Output the (x, y) coordinate of the center of the cell containing the given text.  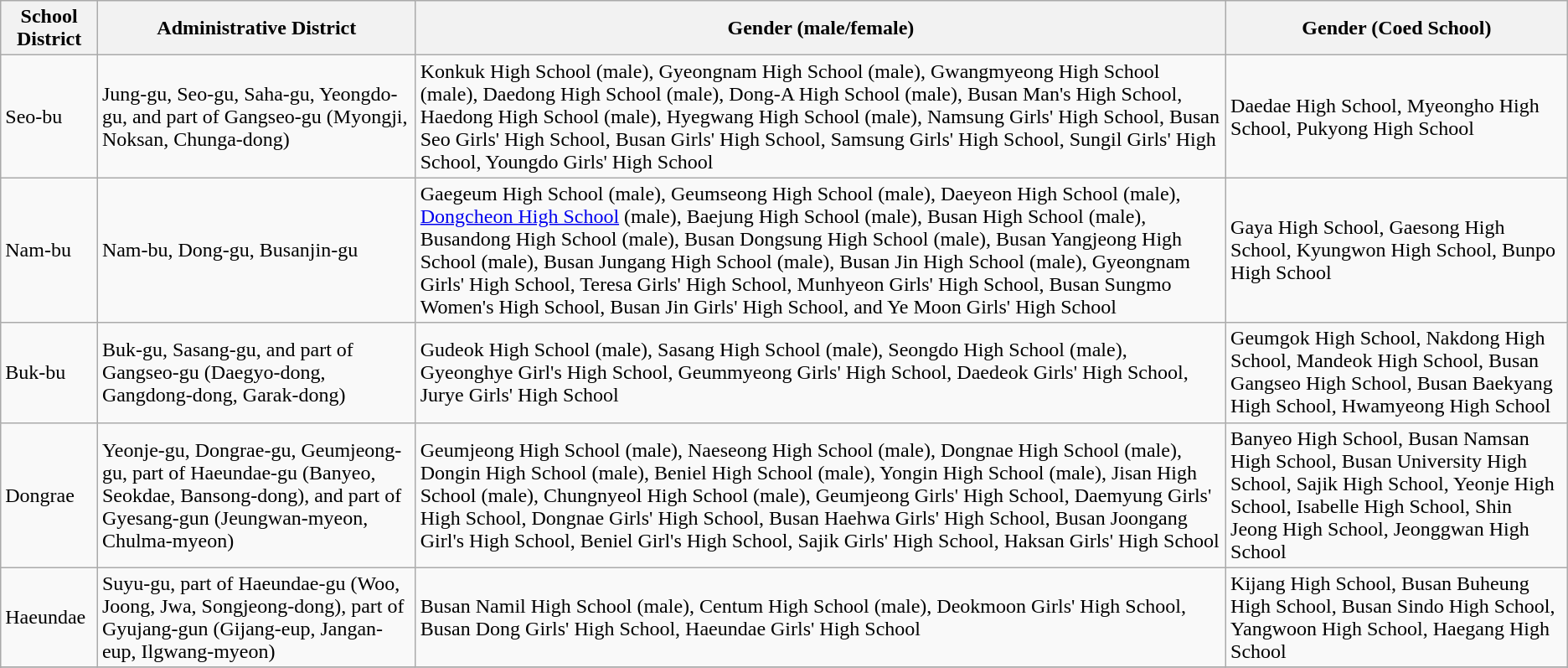
Jung-gu, Seo-gu, Saha-gu, Yeongdo-gu, and part of Gangseo-gu (Myongji, Noksan, Chunga-dong) (256, 117)
Suyu-gu, part of Haeundae-gu (Woo, Joong, Jwa, Songjeong-dong), part of Gyujang-gun (Gijang-eup, Jangan-eup, Ilgwang-myeon) (256, 617)
Gender (Coed School) (1397, 28)
Yeonje-gu, Dongrae-gu, Geumjeong-gu, part of Haeundae-gu (Banyeo, Seokdae, Bansong-dong), and part of Gyesang-gun (Jeungwan-myeon, Chulma-myeon) (256, 495)
Buk-gu, Sasang-gu, and part of Gangseo-gu (Daegyo-dong, Gangdong-dong, Garak-dong) (256, 372)
Gaya High School, Gaesong High School, Kyungwon High School, Bunpo High School (1397, 250)
Seo-bu (49, 117)
Administrative District (256, 28)
Nam-bu (49, 250)
School District (49, 28)
Gender (male/female) (821, 28)
Daedae High School, Myeongho High School, Pukyong High School (1397, 117)
Buk-bu (49, 372)
Geumgok High School, Nakdong High School, Mandeok High School, Busan Gangseo High School, Busan Baekyang High School, Hwamyeong High School (1397, 372)
Dongrae (49, 495)
Haeundae (49, 617)
Nam-bu, Dong-gu, Busanjin-gu (256, 250)
Busan Namil High School (male), Centum High School (male), Deokmoon Girls' High School, Busan Dong Girls' High School, Haeundae Girls' High School (821, 617)
Kijang High School, Busan Buheung High School, Busan Sindo High School, Yangwoon High School, Haegang High School (1397, 617)
